Provide the [x, y] coordinate of the cell's center where the given text is located.  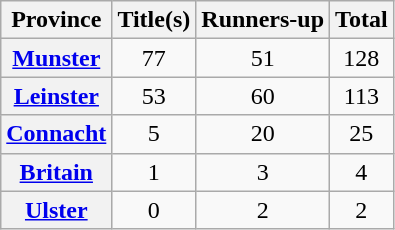
Total [362, 20]
Munster [56, 58]
128 [362, 58]
25 [362, 134]
60 [263, 96]
Province [56, 20]
20 [263, 134]
0 [154, 210]
5 [154, 134]
Ulster [56, 210]
51 [263, 58]
Connacht [56, 134]
3 [263, 172]
53 [154, 96]
Runners-up [263, 20]
Britain [56, 172]
Leinster [56, 96]
4 [362, 172]
Title(s) [154, 20]
77 [154, 58]
1 [154, 172]
113 [362, 96]
